Locate the cell with the specified text and output its (x, y) center coordinate. 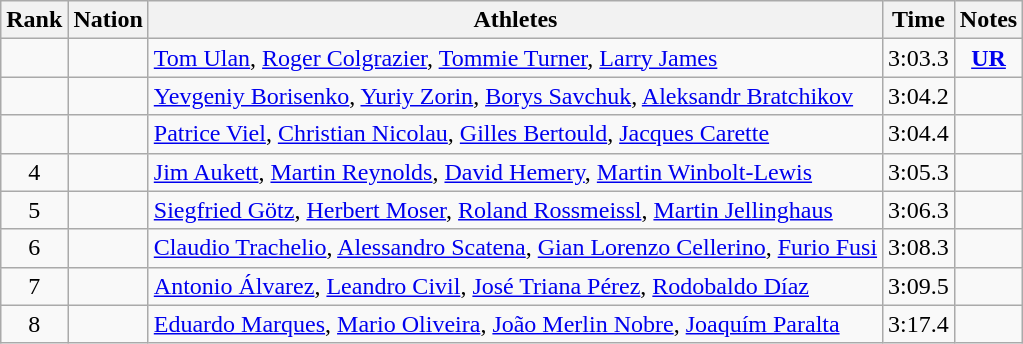
3:06.3 (919, 210)
Notes (988, 20)
8 (34, 324)
3:17.4 (919, 324)
Yevgeniy Borisenko, Yuriy Zorin, Borys Savchuk, Aleksandr Bratchikov (515, 96)
Rank (34, 20)
3:03.3 (919, 58)
Time (919, 20)
Antonio Álvarez, Leandro Civil, José Triana Pérez, Rodobaldo Díaz (515, 286)
7 (34, 286)
3:05.3 (919, 172)
3:09.5 (919, 286)
6 (34, 248)
Athletes (515, 20)
4 (34, 172)
3:04.2 (919, 96)
Nation (108, 20)
Patrice Viel, Christian Nicolau, Gilles Bertould, Jacques Carette (515, 134)
Eduardo Marques, Mario Oliveira, João Merlin Nobre, Joaquím Paralta (515, 324)
Tom Ulan, Roger Colgrazier, Tommie Turner, Larry James (515, 58)
UR (988, 58)
5 (34, 210)
Siegfried Götz, Herbert Moser, Roland Rossmeissl, Martin Jellinghaus (515, 210)
3:08.3 (919, 248)
Jim Aukett, Martin Reynolds, David Hemery, Martin Winbolt-Lewis (515, 172)
3:04.4 (919, 134)
Claudio Trachelio, Alessandro Scatena, Gian Lorenzo Cellerino, Furio Fusi (515, 248)
